Determine the [X, Y] coordinate at the center of the cell enclosing the given text.  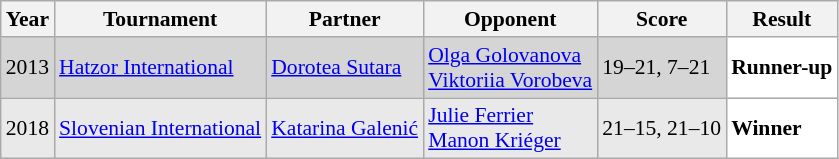
2018 [28, 128]
Olga Golovanova Viktoriia Vorobeva [510, 68]
Year [28, 19]
Runner-up [782, 68]
Opponent [510, 19]
Tournament [160, 19]
Winner [782, 128]
Score [662, 19]
Partner [344, 19]
Katarina Galenić [344, 128]
Result [782, 19]
Hatzor International [160, 68]
2013 [28, 68]
21–15, 21–10 [662, 128]
Slovenian International [160, 128]
19–21, 7–21 [662, 68]
Dorotea Sutara [344, 68]
Julie Ferrier Manon Kriéger [510, 128]
